Return the [x, y] coordinate for the center point of the cell that contains the specified text.  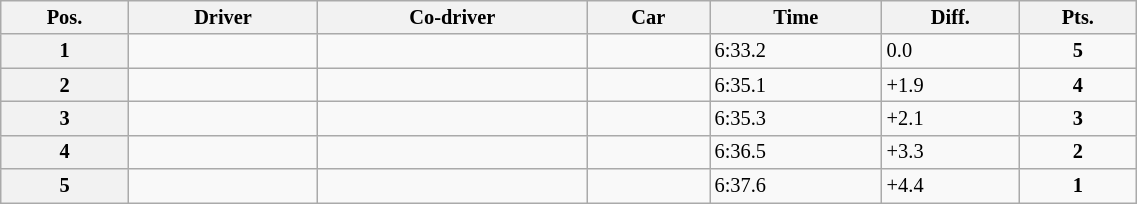
Driver [223, 17]
6:35.1 [796, 85]
Pts. [1078, 17]
+1.9 [950, 85]
Pos. [65, 17]
6:35.3 [796, 118]
0.0 [950, 51]
6:33.2 [796, 51]
Car [648, 17]
+3.3 [950, 152]
Co-driver [452, 17]
6:36.5 [796, 152]
Time [796, 17]
6:37.6 [796, 186]
+4.4 [950, 186]
+2.1 [950, 118]
Diff. [950, 17]
